Detect which cell encompasses the target text, then output its [x, y] center coordinate. 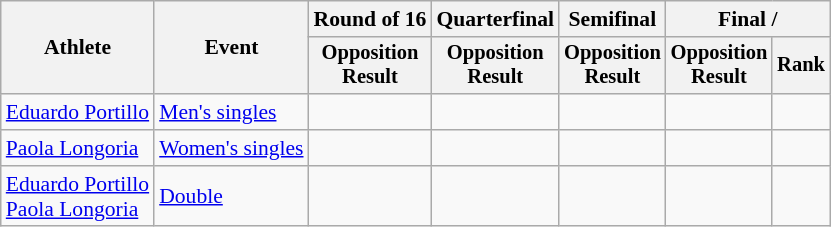
Event [231, 48]
Eduardo PortilloPaola Longoria [78, 196]
Rank [801, 66]
Round of 16 [370, 19]
Double [231, 196]
Eduardo Portillo [78, 112]
Women's singles [231, 148]
Men's singles [231, 112]
Final / [748, 19]
Quarterfinal [495, 19]
Semifinal [612, 19]
Athlete [78, 48]
Paola Longoria [78, 148]
